Pinpoint the cell where the given text exists, returning its [X, Y] midpoint coordinate. 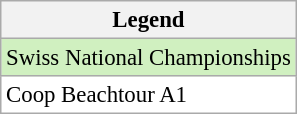
Swiss National Championships [148, 58]
Legend [148, 20]
Coop Beachtour A1 [148, 95]
